From the cell containing the given text, extract its center point as (X, Y) coordinate. 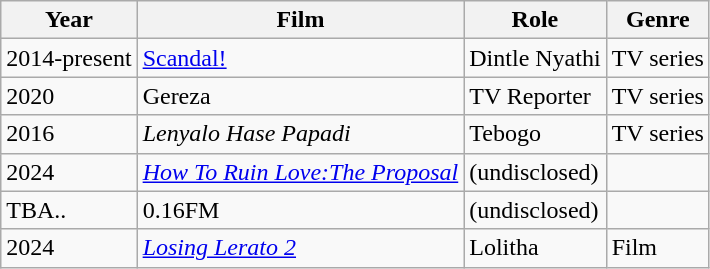
Lenyalo Hase Papadi (300, 134)
Tebogo (535, 134)
Losing Lerato 2 (300, 248)
Dintle Nyathi (535, 58)
Gereza (300, 96)
Year (69, 20)
0.16FM (300, 210)
TBA.. (69, 210)
How To Ruin Love:The Proposal (300, 172)
Role (535, 20)
Lolitha (535, 248)
TV Reporter (535, 96)
2016 (69, 134)
2020 (69, 96)
2014-present (69, 58)
Scandal! (300, 58)
Genre (658, 20)
